Return the (x, y) coordinate for the center point of the cell that contains the specified text.  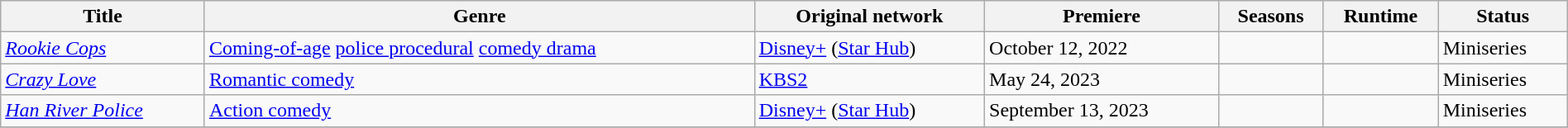
Action comedy (480, 111)
Title (103, 17)
May 24, 2023 (1102, 79)
Premiere (1102, 17)
Original network (869, 17)
KBS2 (869, 79)
Han River Police (103, 111)
Romantic comedy (480, 79)
Seasons (1270, 17)
Genre (480, 17)
Runtime (1381, 17)
October 12, 2022 (1102, 48)
September 13, 2023 (1102, 111)
Rookie Cops (103, 48)
Status (1503, 17)
Coming-of-age police procedural comedy drama (480, 48)
Crazy Love (103, 79)
